Identify which cell holds the provided text, then report its (X, Y) central coordinate. 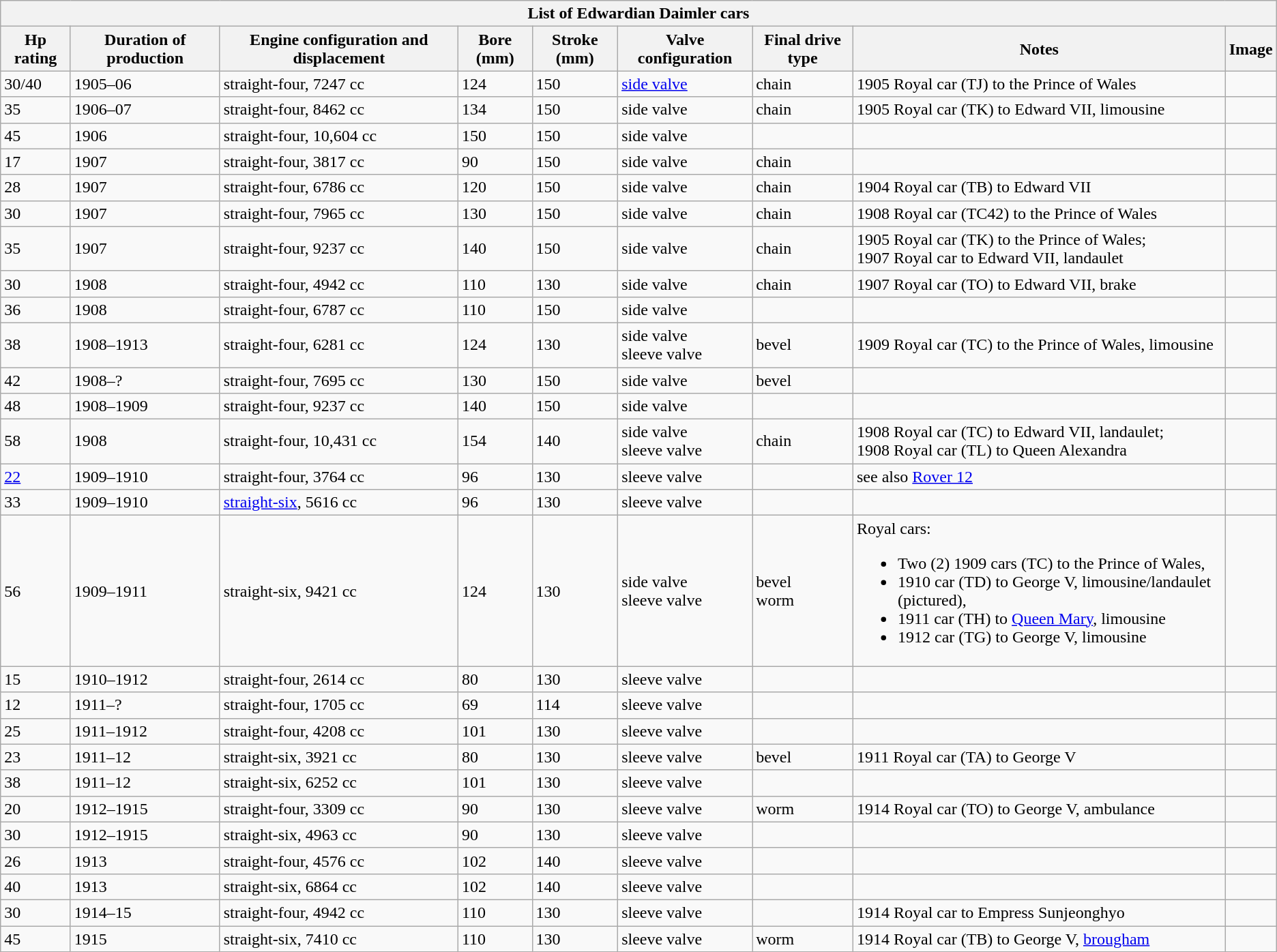
straight-four, 2614 cc (338, 679)
Hp rating (35, 49)
23 (35, 757)
Image (1251, 49)
bevelworm (803, 591)
straight-four, 7247 cc (338, 84)
Final drive type (803, 49)
114 (575, 705)
28 (35, 188)
straight-four, 6787 cc (338, 310)
120 (495, 188)
straight-six, 6252 cc (338, 783)
40 (35, 887)
1905–06 (145, 84)
straight-four, 6786 cc (338, 188)
48 (35, 406)
1908 Royal car (TC42) to the Prince of Wales (1039, 213)
see also Rover 12 (1039, 477)
58 (35, 442)
Engine configuration and displacement (338, 49)
1908–1913 (145, 345)
straight-four, 10,431 cc (338, 442)
36 (35, 310)
154 (495, 442)
1914 Royal car (TB) to George V, brougham (1039, 939)
straight-six, 6864 cc (338, 887)
straight-four, 10,604 cc (338, 136)
straight-six, 3921 cc (338, 757)
1914 Royal car (TO) to George V, ambulance (1039, 809)
straight-four, 7695 cc (338, 380)
42 (35, 380)
1904 Royal car (TB) to Edward VII (1039, 188)
straight-four, 3764 cc (338, 477)
straight-four, 8462 cc (338, 110)
straight-four, 1705 cc (338, 705)
Stroke (mm) (575, 49)
25 (35, 731)
1907 Royal car (TO) to Edward VII, brake (1039, 284)
straight-four, 3817 cc (338, 162)
1908–? (145, 380)
1905 Royal car (TK) to Edward VII, limousine (1039, 110)
1914–15 (145, 912)
1911–? (145, 705)
26 (35, 861)
56 (35, 591)
69 (495, 705)
1911 Royal car (TA) to George V (1039, 757)
straight-six, 9421 cc (338, 591)
1914 Royal car to Empress Sunjeonghyo (1039, 912)
1915 (145, 939)
22 (35, 477)
33 (35, 503)
1908 Royal car (TC) to Edward VII, landaulet;1908 Royal car (TL) to Queen Alexandra (1039, 442)
straight-four, 3309 cc (338, 809)
134 (495, 110)
Duration of production (145, 49)
1906 (145, 136)
30/40 (35, 84)
List of Edwardian Daimler cars (638, 14)
Notes (1039, 49)
straight-six, 5616 cc (338, 503)
20 (35, 809)
Valve configuration (685, 49)
straight-six, 7410 cc (338, 939)
12 (35, 705)
Bore (mm) (495, 49)
straight-four, 4576 cc (338, 861)
straight-four, 7965 cc (338, 213)
1909–1911 (145, 591)
1910–1912 (145, 679)
17 (35, 162)
1909 Royal car (TC) to the Prince of Wales, limousine (1039, 345)
1905 Royal car (TK) to the Prince of Wales; 1907 Royal car to Edward VII, landaulet (1039, 248)
1908–1909 (145, 406)
straight-four, 6281 cc (338, 345)
straight-six, 4963 cc (338, 835)
1905 Royal car (TJ) to the Prince of Wales (1039, 84)
15 (35, 679)
1911–1912 (145, 731)
straight-four, 4208 cc (338, 731)
1906–07 (145, 110)
